Return the [X, Y] coordinate for the center point of the cell that contains the specified text.  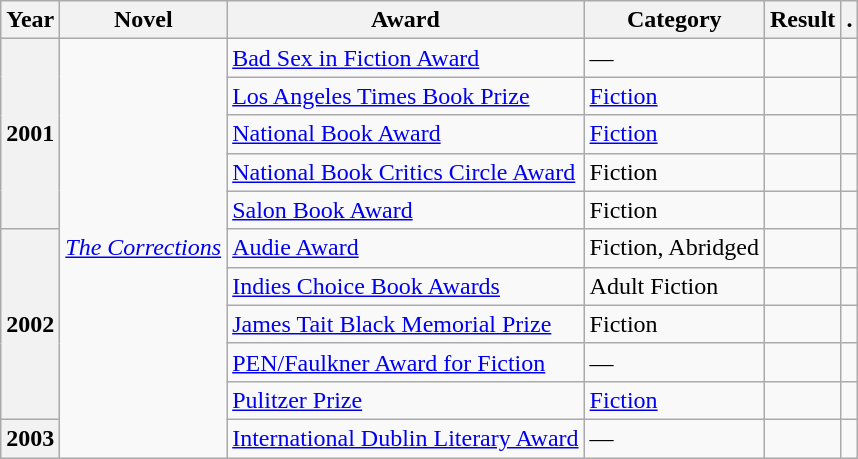
James Tait Black Memorial Prize [406, 324]
2003 [30, 438]
. [850, 20]
Award [406, 20]
National Book Critics Circle Award [406, 172]
Audie Award [406, 248]
Result [802, 20]
PEN/Faulkner Award for Fiction [406, 362]
Year [30, 20]
Novel [144, 20]
Pulitzer Prize [406, 400]
National Book Award [406, 134]
Adult Fiction [674, 286]
2002 [30, 324]
Indies Choice Book Awards [406, 286]
International Dublin Literary Award [406, 438]
The Corrections [144, 248]
Los Angeles Times Book Prize [406, 96]
Fiction, Abridged [674, 248]
Bad Sex in Fiction Award [406, 58]
Salon Book Award [406, 210]
2001 [30, 134]
Category [674, 20]
